Extract the [x, y] coordinate from the center of the cell holding the provided text.  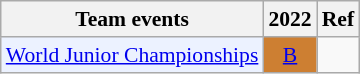
B [290, 55]
2022 [290, 19]
World Junior Championships [132, 55]
Ref [338, 19]
Team events [132, 19]
